Find where the given text appears and provide that cell's center as [x, y] coordinate. 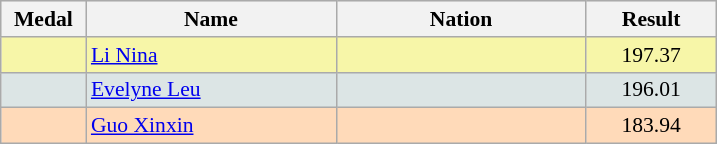
183.94 [651, 126]
196.01 [651, 90]
Li Nina [211, 55]
Medal [44, 19]
197.37 [651, 55]
Guo Xinxin [211, 126]
Nation [461, 19]
Name [211, 19]
Evelyne Leu [211, 90]
Result [651, 19]
